Scan for the cell matching the given text and deliver its (x, y) coordinate at center. 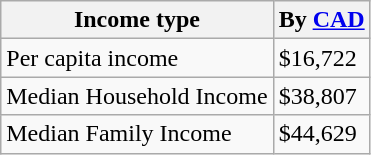
Per capita income (137, 58)
By CAD (322, 20)
$16,722 (322, 58)
Median Household Income (137, 96)
Income type (137, 20)
$38,807 (322, 96)
Median Family Income (137, 134)
$44,629 (322, 134)
